Extract the [x, y] coordinate from the center of the cell holding the provided text.  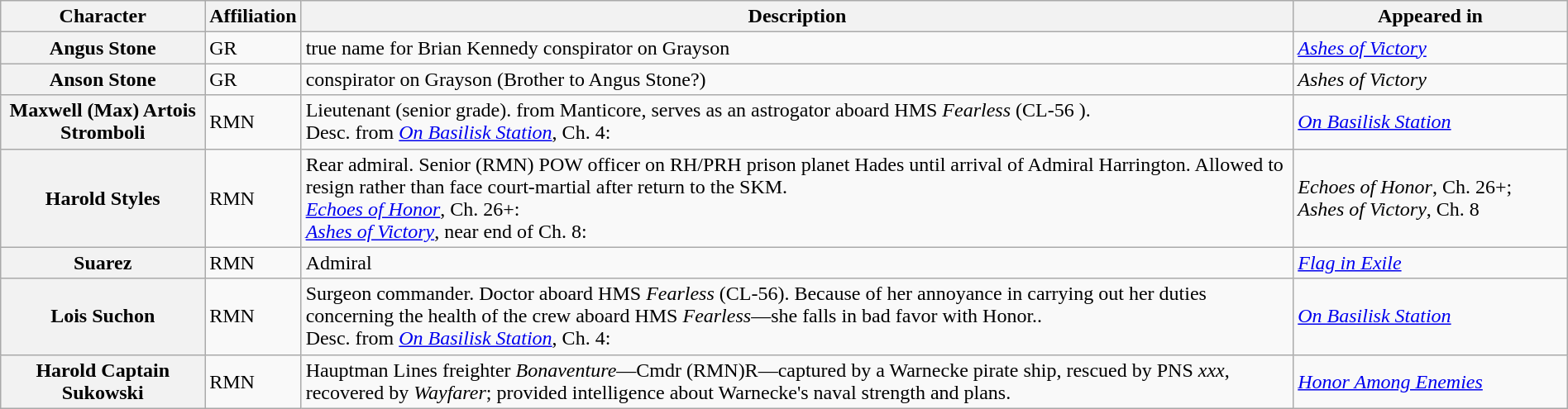
Angus Stone [103, 48]
Admiral [797, 263]
Harold Captain Sukowski [103, 382]
Character [103, 17]
true name for Brian Kennedy conspirator on Grayson [797, 48]
Echoes of Honor, Ch. 26+; Ashes of Victory, Ch. 8 [1431, 198]
Maxwell (Max) Artois Stromboli [103, 122]
Affiliation [253, 17]
Anson Stone [103, 79]
conspirator on Grayson (Brother to Angus Stone?) [797, 79]
Description [797, 17]
Lois Suchon [103, 316]
Appeared in [1431, 17]
Harold Styles [103, 198]
Honor Among Enemies [1431, 382]
Flag in Exile [1431, 263]
Lieutenant (senior grade). from Manticore, serves as an astrogator aboard HMS Fearless (CL-56 ).Desc. from On Basilisk Station, Ch. 4: [797, 122]
Suarez [103, 263]
